Provide the [x, y] coordinate of the cell's center where the given text is located.  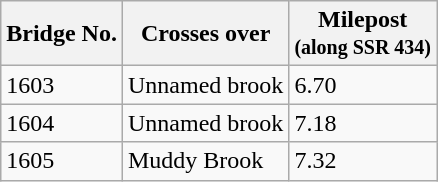
6.70 [363, 85]
Crosses over [205, 34]
7.18 [363, 123]
1603 [62, 85]
Milepost(along SSR 434) [363, 34]
1605 [62, 161]
7.32 [363, 161]
Bridge No. [62, 34]
Muddy Brook [205, 161]
1604 [62, 123]
